Provide the (x, y) coordinate of the cell's center where the given text is located.  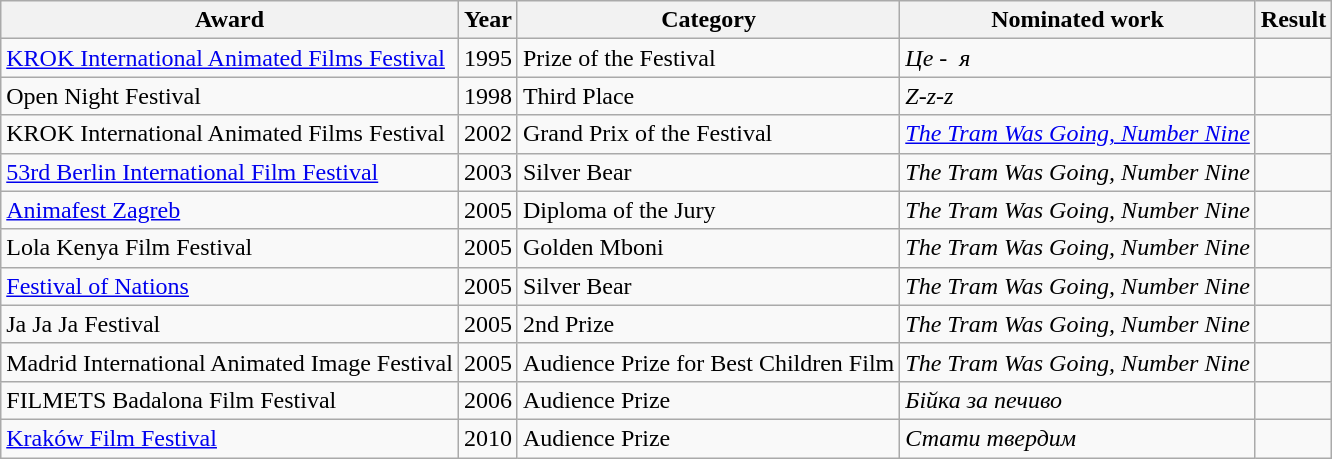
Grand Prix of the Festival (708, 134)
Year (488, 20)
1995 (488, 58)
Ja Ja Ja Festival (230, 324)
Nominated work (1078, 20)
Бійка за печиво (1078, 400)
2002 (488, 134)
Kraków Film Festival (230, 438)
Diploma of the Jury (708, 210)
Prize of the Festival (708, 58)
Category (708, 20)
1998 (488, 96)
53rd Berlin International Film Festival (230, 172)
2nd Prize (708, 324)
Award (230, 20)
Audience Prize for Best Children Film (708, 362)
2010 (488, 438)
Festival of Nations (230, 286)
2003 (488, 172)
Animafest Zagreb (230, 210)
FILMETS Badalona Film Festival (230, 400)
Z-z-z (1078, 96)
Lola Kenya Film Festival (230, 248)
2006 (488, 400)
Third Place (708, 96)
Стати твердим (1078, 438)
Open Night Festival (230, 96)
Golden Mboni (708, 248)
Madrid International Animated Image Festival (230, 362)
Це - я (1078, 58)
Result (1293, 20)
